From the cell containing the given text, extract its center point as [X, Y] coordinate. 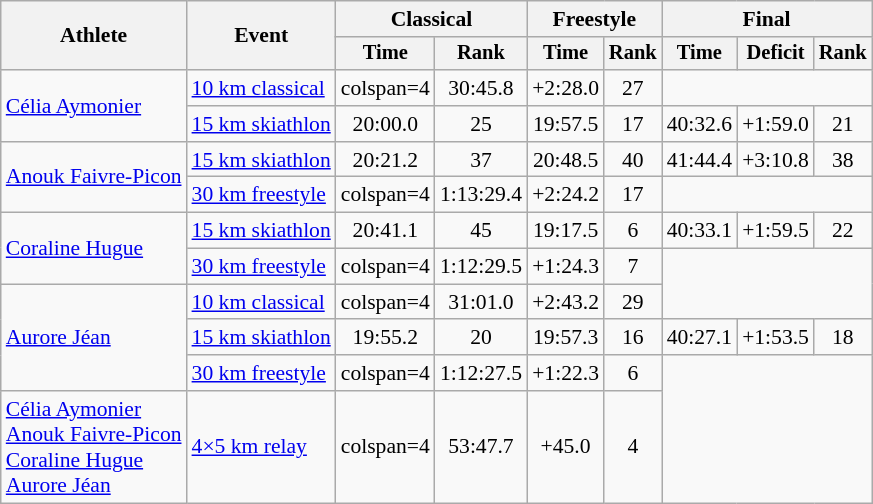
7 [633, 267]
27 [633, 88]
31:01.0 [481, 302]
Anouk Faivre-Picon [94, 178]
Coraline Hugue [94, 248]
16 [633, 338]
1:12:29.5 [481, 267]
30:45.8 [481, 88]
4×5 km relay [262, 447]
Event [262, 36]
40:27.1 [700, 338]
20 [481, 338]
Deficit [776, 54]
19:57.3 [566, 338]
+1:59.0 [776, 124]
40:32.6 [700, 124]
22 [843, 231]
Freestyle [594, 19]
37 [481, 160]
1:12:27.5 [481, 373]
20:00.0 [386, 124]
+2:43.2 [566, 302]
45 [481, 231]
38 [843, 160]
1:13:29.4 [481, 195]
20:48.5 [566, 160]
19:17.5 [566, 231]
40 [633, 160]
Célia AymonierAnouk Faivre-PiconCoraline HugueAurore Jéan [94, 447]
19:57.5 [566, 124]
Athlete [94, 36]
+1:59.5 [776, 231]
+45.0 [566, 447]
18 [843, 338]
+2:28.0 [566, 88]
Final [767, 19]
+2:24.2 [566, 195]
+3:10.8 [776, 160]
41:44.4 [700, 160]
+1:22.3 [566, 373]
Aurore Jéan [94, 338]
+1:24.3 [566, 267]
+1:53.5 [776, 338]
4 [633, 447]
29 [633, 302]
Célia Aymonier [94, 106]
25 [481, 124]
40:33.1 [700, 231]
20:41.1 [386, 231]
19:55.2 [386, 338]
53:47.7 [481, 447]
20:21.2 [386, 160]
21 [843, 124]
Classical [432, 19]
